Pinpoint the cell where the given text exists, returning its (X, Y) midpoint coordinate. 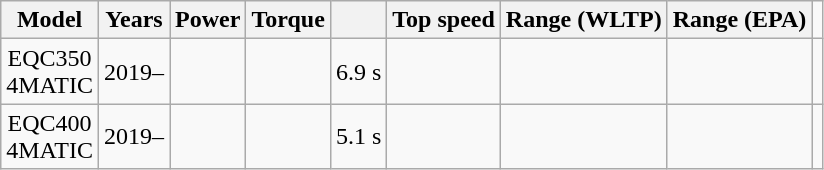
Years (134, 20)
Torque (288, 20)
Top speed (444, 20)
6.9 s (358, 72)
5.1 s (358, 136)
Range (WLTP) (584, 20)
EQC400 4MATIC (50, 136)
Model (50, 20)
Power (208, 20)
EQC350 4MATIC (50, 72)
Range (EPA) (740, 20)
